Find where the given text appears and provide that cell's center as [x, y] coordinate. 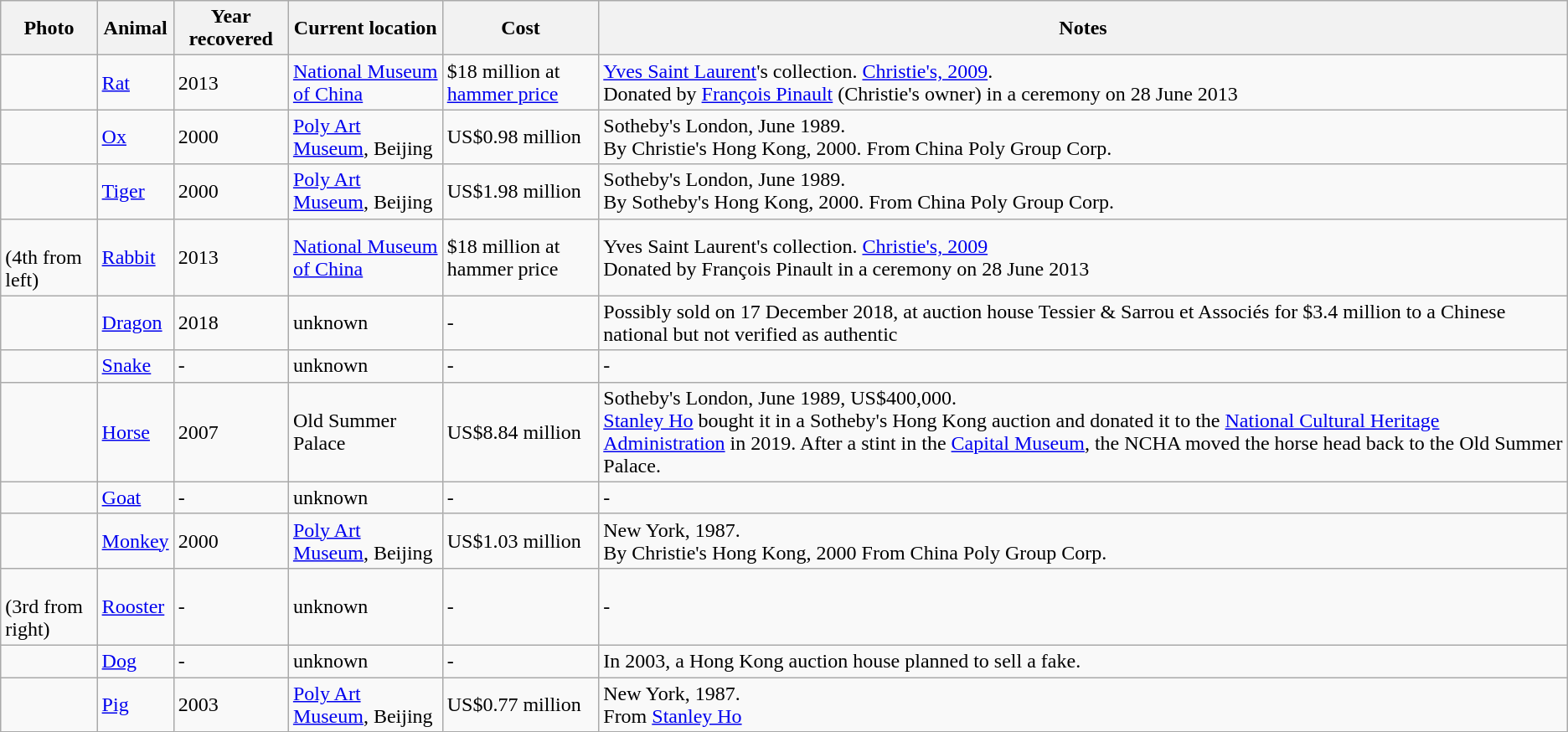
Year recovered [231, 28]
US$0.77 million [521, 704]
2007 [231, 432]
Yves Saint Laurent's collection. Christie's, 2009Donated by François Pinault in a ceremony on 28 June 2013 [1083, 257]
Animal [136, 28]
US$8.84 million [521, 432]
US$1.98 million [521, 191]
(4th from left) [49, 257]
Goat [136, 497]
US$0.98 million [521, 137]
Photo [49, 28]
Possibly sold on 17 December 2018, at auction house Tessier & Sarrou et Associés for $3.4 million to a Chinese national but not verified as authentic [1083, 323]
Monkey [136, 541]
Dragon [136, 323]
Cost [521, 28]
US$1.03 million [521, 541]
2018 [231, 323]
Snake [136, 366]
Horse [136, 432]
Sotheby's London, June 1989.By Christie's Hong Kong, 2000. From China Poly Group Corp. [1083, 137]
Sotheby's London, June 1989.By Sotheby's Hong Kong, 2000. From China Poly Group Corp. [1083, 191]
Current location [365, 28]
2003 [231, 704]
Old Summer Palace [365, 432]
Notes [1083, 28]
Rooster [136, 606]
Tiger [136, 191]
Pig [136, 704]
New York, 1987.By Christie's Hong Kong, 2000 From China Poly Group Corp. [1083, 541]
(3rd from right) [49, 606]
Rat [136, 82]
New York, 1987.From Stanley Ho [1083, 704]
Yves Saint Laurent's collection. Christie's, 2009.Donated by François Pinault (Christie's owner) in a ceremony on 28 June 2013 [1083, 82]
Rabbit [136, 257]
In 2003, a Hong Kong auction house planned to sell a fake. [1083, 661]
Dog [136, 661]
Ox [136, 137]
